Return the [X, Y] coordinate for the center point of the cell that contains the specified text.  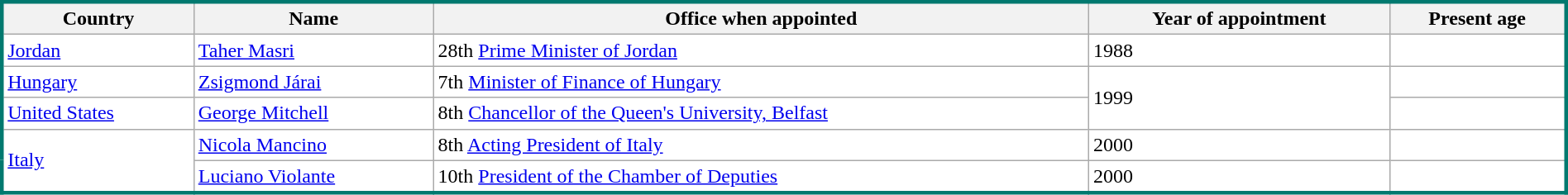
Nicola Mancino [313, 145]
Zsigmond Járai [313, 82]
Jordan [98, 50]
Hungary [98, 82]
8th Chancellor of the Queen's University, Belfast [761, 113]
Year of appointment [1240, 18]
Office when appointed [761, 18]
Country [98, 18]
1988 [1240, 50]
Taher Masri [313, 50]
1999 [1240, 97]
8th Acting President of Italy [761, 145]
7th Minister of Finance of Hungary [761, 82]
Luciano Violante [313, 177]
Name [313, 18]
10th President of the Chamber of Deputies [761, 177]
George Mitchell [313, 113]
Present age [1478, 18]
Italy [98, 161]
United States [98, 113]
28th Prime Minister of Jordan [761, 50]
